Identify which cell holds the provided text, then report its [x, y] central coordinate. 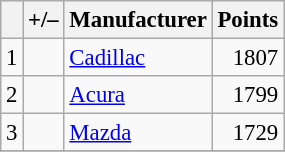
Points [248, 20]
3 [12, 133]
Cadillac [138, 58]
Manufacturer [138, 20]
1799 [248, 95]
1 [12, 58]
2 [12, 95]
Acura [138, 95]
1729 [248, 133]
+/– [44, 20]
Mazda [138, 133]
1807 [248, 58]
